Locate the cell with the specified text and output its (x, y) center coordinate. 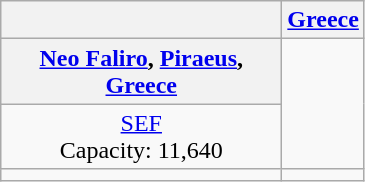
Greece (324, 20)
SEFCapacity: 11,640 (142, 136)
Neo Faliro, Piraeus, Greece (142, 72)
